Find where the given text appears and provide that cell's center as (x, y) coordinate. 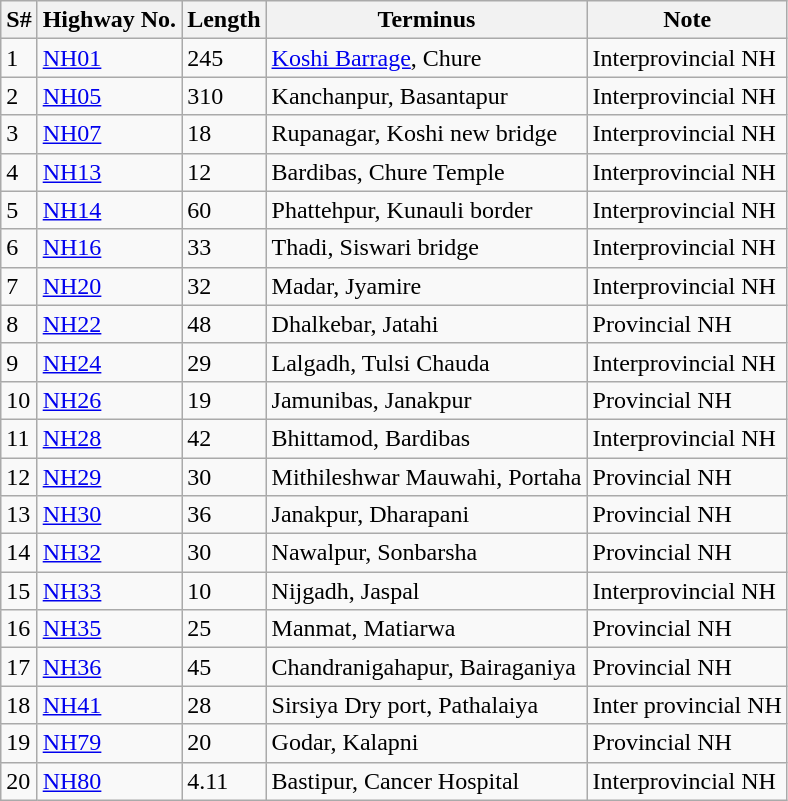
Thadi, Siswari bridge (426, 248)
29 (224, 362)
36 (224, 515)
NH05 (109, 96)
15 (19, 591)
25 (224, 629)
60 (224, 210)
6 (19, 248)
245 (224, 58)
Length (224, 20)
NH32 (109, 553)
NH26 (109, 400)
NH29 (109, 477)
NH36 (109, 667)
17 (19, 667)
Koshi Barrage, Chure (426, 58)
Inter provincial NH (687, 705)
Kanchanpur, Basantapur (426, 96)
16 (19, 629)
Bastipur, Cancer Hospital (426, 781)
Lalgadh, Tulsi Chauda (426, 362)
NH20 (109, 286)
Manmat, Matiarwa (426, 629)
45 (224, 667)
5 (19, 210)
42 (224, 438)
Dhalkebar, Jatahi (426, 324)
3 (19, 134)
Mithileshwar Mauwahi, Portaha (426, 477)
NH33 (109, 591)
2 (19, 96)
Bardibas, Chure Temple (426, 172)
8 (19, 324)
Note (687, 20)
310 (224, 96)
28 (224, 705)
Sirsiya Dry port, Pathalaiya (426, 705)
4.11 (224, 781)
NH22 (109, 324)
Rupanagar, Koshi new bridge (426, 134)
9 (19, 362)
Nijgadh, Jaspal (426, 591)
NH07 (109, 134)
Highway No. (109, 20)
NH24 (109, 362)
Bhittamod, Bardibas (426, 438)
NH14 (109, 210)
13 (19, 515)
NH01 (109, 58)
14 (19, 553)
11 (19, 438)
NH80 (109, 781)
48 (224, 324)
Jamunibas, Janakpur (426, 400)
4 (19, 172)
Janakpur, Dharapani (426, 515)
NH30 (109, 515)
Phattehpur, Kunauli border (426, 210)
Terminus (426, 20)
NH41 (109, 705)
NH79 (109, 743)
NH28 (109, 438)
7 (19, 286)
NH35 (109, 629)
32 (224, 286)
NH16 (109, 248)
Godar, Kalapni (426, 743)
NH13 (109, 172)
Chandranigahapur, Bairaganiya (426, 667)
33 (224, 248)
S# (19, 20)
Madar, Jyamire (426, 286)
1 (19, 58)
Nawalpur, Sonbarsha (426, 553)
